Extract the (X, Y) coordinate from the center of the cell holding the provided text.  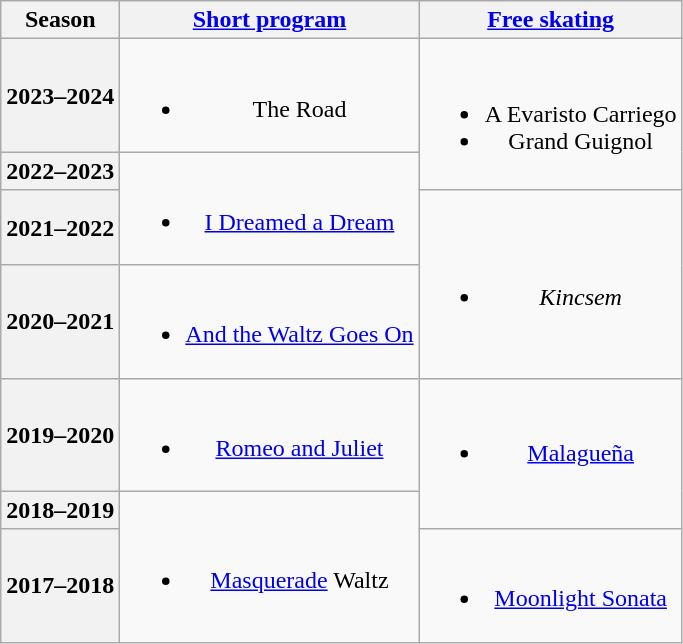
Malagueña (550, 454)
2023–2024 (60, 96)
Kincsem (550, 284)
The Road (270, 96)
2020–2021 (60, 322)
2021–2022 (60, 228)
A Evaristo CarriegoGrand Guignol (550, 114)
Romeo and Juliet (270, 434)
Free skating (550, 20)
2017–2018 (60, 586)
Short program (270, 20)
And the Waltz Goes On (270, 322)
2019–2020 (60, 434)
I Dreamed a Dream (270, 208)
Moonlight Sonata (550, 586)
Season (60, 20)
2018–2019 (60, 510)
2022–2023 (60, 171)
Masquerade Waltz (270, 566)
